Search for the cell housing the specified text and yield its (x, y) center coordinate. 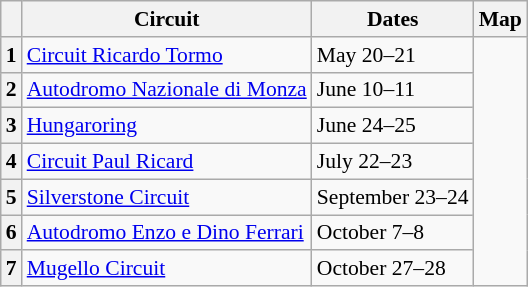
September 23–24 (393, 197)
June 10–11 (393, 90)
Circuit Ricardo Tormo (167, 55)
October 27–28 (393, 269)
Hungaroring (167, 126)
7 (12, 269)
Circuit (167, 19)
Autodromo Nazionale di Monza (167, 90)
2 (12, 90)
October 7–8 (393, 233)
5 (12, 197)
June 24–25 (393, 126)
May 20–21 (393, 55)
1 (12, 55)
Autodromo Enzo e Dino Ferrari (167, 233)
4 (12, 162)
Silverstone Circuit (167, 197)
3 (12, 126)
July 22–23 (393, 162)
Circuit Paul Ricard (167, 162)
6 (12, 233)
Mugello Circuit (167, 269)
Map (500, 19)
Dates (393, 19)
